Locate the cell with the specified text and output its (X, Y) center coordinate. 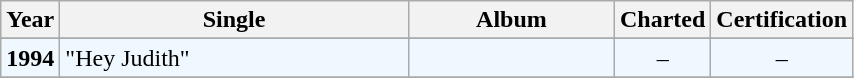
Single (234, 20)
Charted (662, 20)
"Hey Judith" (234, 58)
Album (511, 20)
Certification (782, 20)
Year (30, 20)
1994 (30, 58)
